Return the [X, Y] coordinate for the center point of the cell that contains the specified text.  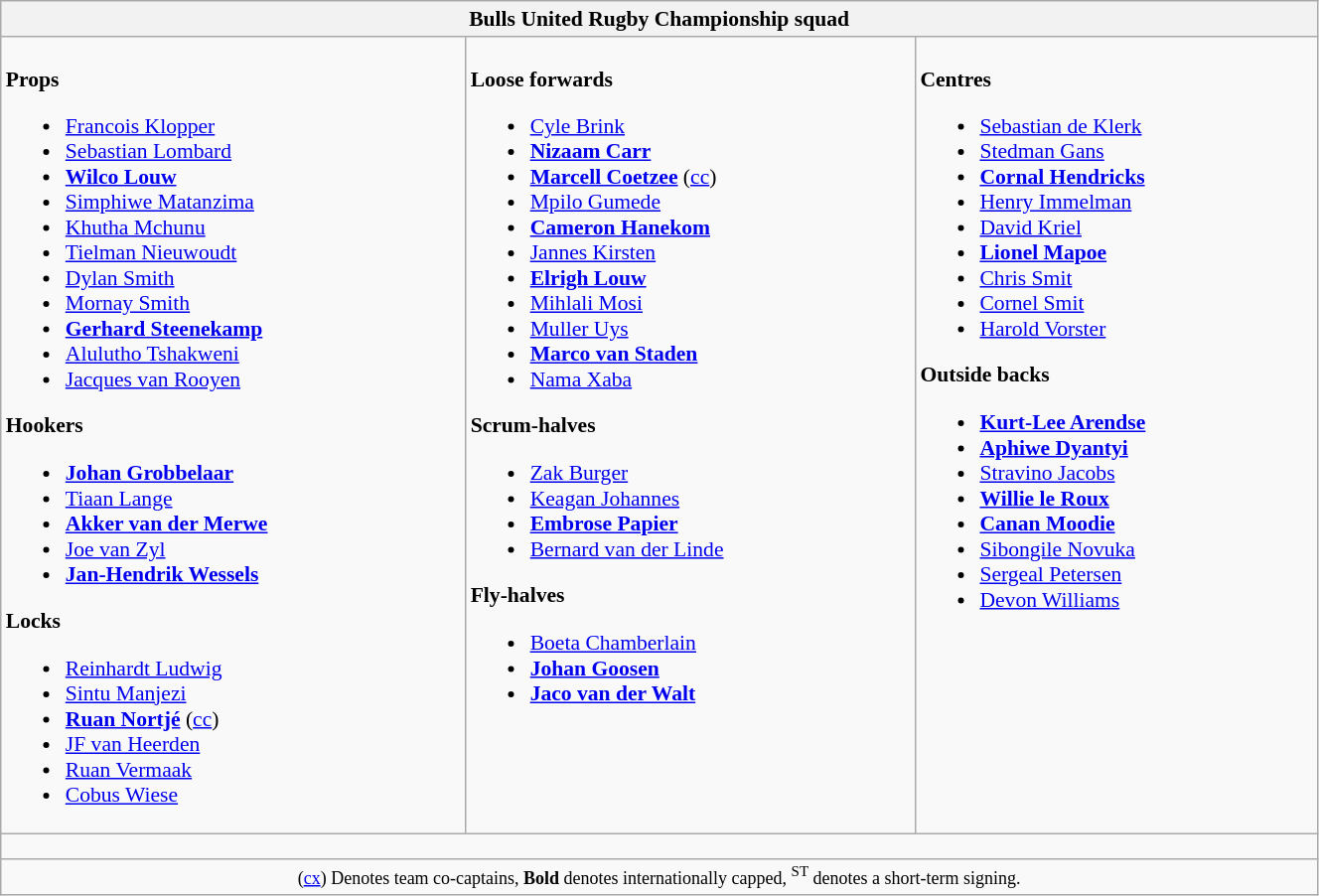
Bulls United Rugby Championship squad [659, 19]
(cx) Denotes team co-captains, Bold denotes internationally capped, ST denotes a short-term signing. [659, 878]
